Return (X, Y) of the center of cell containing provided text 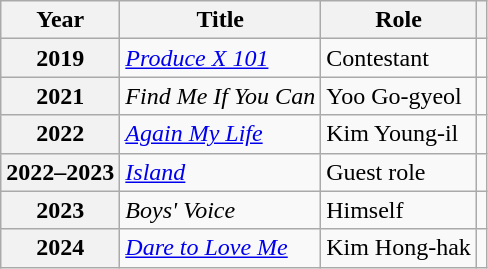
Island (220, 172)
Yoo Go-gyeol (399, 96)
Title (220, 20)
2023 (60, 210)
Boys' Voice (220, 210)
Kim Hong-hak (399, 248)
Produce X 101 (220, 58)
2022 (60, 134)
Year (60, 20)
2024 (60, 248)
Again My Life (220, 134)
Find Me If You Can (220, 96)
Himself (399, 210)
Dare to Love Me (220, 248)
Guest role (399, 172)
Role (399, 20)
Contestant (399, 58)
2022–2023 (60, 172)
2021 (60, 96)
Kim Young-il (399, 134)
2019 (60, 58)
